Pinpoint the cell where the given text exists, returning its [X, Y] midpoint coordinate. 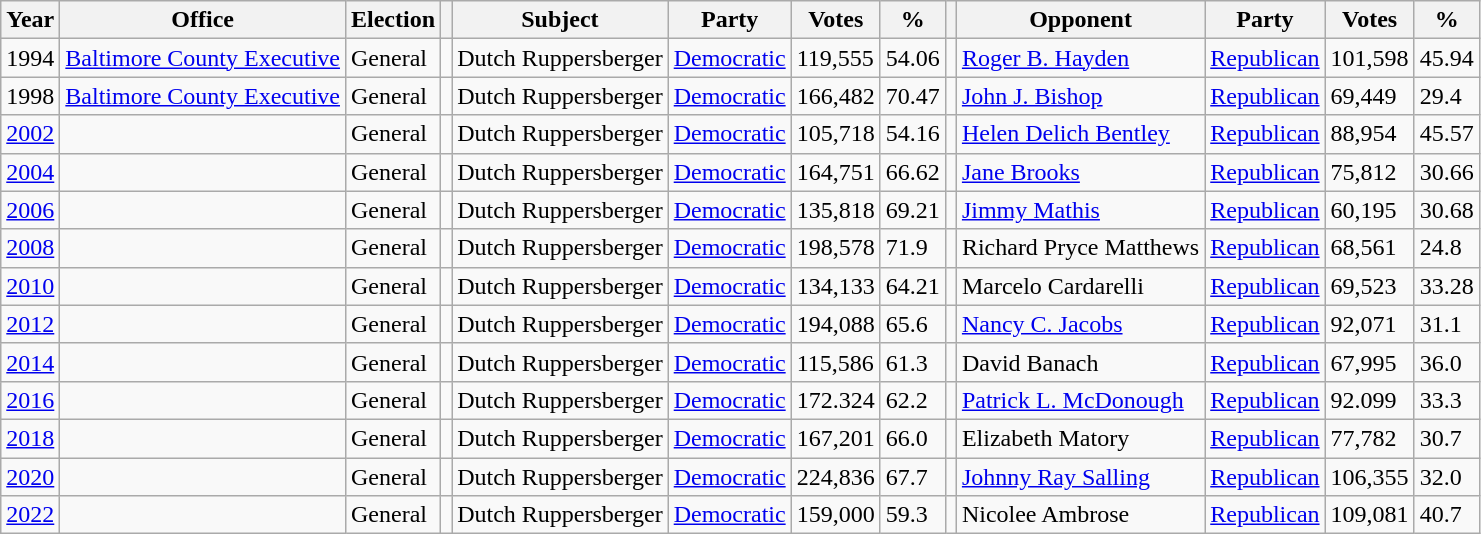
109,081 [1370, 515]
68,561 [1370, 248]
Richard Pryce Matthews [1080, 248]
54.16 [912, 134]
John J. Bishop [1080, 96]
Helen Delich Bentley [1080, 134]
Jimmy Mathis [1080, 210]
1994 [30, 58]
61.3 [912, 362]
Election [392, 20]
106,355 [1370, 477]
77,782 [1370, 438]
David Banach [1080, 362]
115,586 [836, 362]
Johnny Ray Salling [1080, 477]
2022 [30, 515]
2004 [30, 172]
31.1 [1446, 324]
2016 [30, 400]
24.8 [1446, 248]
33.28 [1446, 286]
159,000 [836, 515]
69.21 [912, 210]
40.7 [1446, 515]
Marcelo Cardarelli [1080, 286]
Elizabeth Matory [1080, 438]
30.68 [1446, 210]
164,751 [836, 172]
134,133 [836, 286]
2006 [30, 210]
36.0 [1446, 362]
45.57 [1446, 134]
64.21 [912, 286]
69,523 [1370, 286]
66.62 [912, 172]
101,598 [1370, 58]
54.06 [912, 58]
30.66 [1446, 172]
2018 [30, 438]
Opponent [1080, 20]
59.3 [912, 515]
29.4 [1446, 96]
67.7 [912, 477]
Jane Brooks [1080, 172]
2012 [30, 324]
75,812 [1370, 172]
2020 [30, 477]
66.0 [912, 438]
Patrick L. McDonough [1080, 400]
224,836 [836, 477]
Year [30, 20]
65.6 [912, 324]
Roger B. Hayden [1080, 58]
Subject [560, 20]
2010 [30, 286]
67,995 [1370, 362]
92.099 [1370, 400]
167,201 [836, 438]
Office [203, 20]
92,071 [1370, 324]
32.0 [1446, 477]
1998 [30, 96]
2002 [30, 134]
Nancy C. Jacobs [1080, 324]
Nicolee Ambrose [1080, 515]
119,555 [836, 58]
30.7 [1446, 438]
60,195 [1370, 210]
88,954 [1370, 134]
105,718 [836, 134]
71.9 [912, 248]
45.94 [1446, 58]
69,449 [1370, 96]
166,482 [836, 96]
70.47 [912, 96]
172.324 [836, 400]
194,088 [836, 324]
62.2 [912, 400]
2014 [30, 362]
2008 [30, 248]
198,578 [836, 248]
33.3 [1446, 400]
135,818 [836, 210]
